Find where the given text appears and provide that cell's center as (x, y) coordinate. 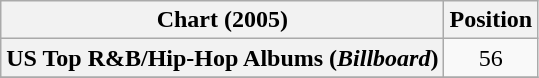
Position (491, 20)
US Top R&B/Hip-Hop Albums (Billboard) (222, 58)
Chart (2005) (222, 20)
56 (491, 58)
